Extract the (x, y) coordinate from the center of the cell holding the provided text.  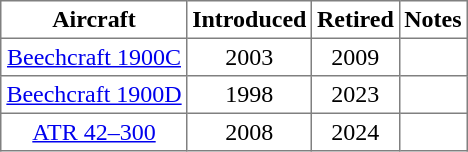
1998 (250, 95)
2003 (250, 57)
Beechcraft 1900C (94, 57)
Aircraft (94, 20)
Retired (356, 20)
2008 (250, 132)
2024 (356, 132)
Beechcraft 1900D (94, 95)
Introduced (250, 20)
ATR 42–300 (94, 132)
Notes (433, 20)
2023 (356, 95)
2009 (356, 57)
